For the text-containing cell, return its midpoint in (x, y) coordinate format. 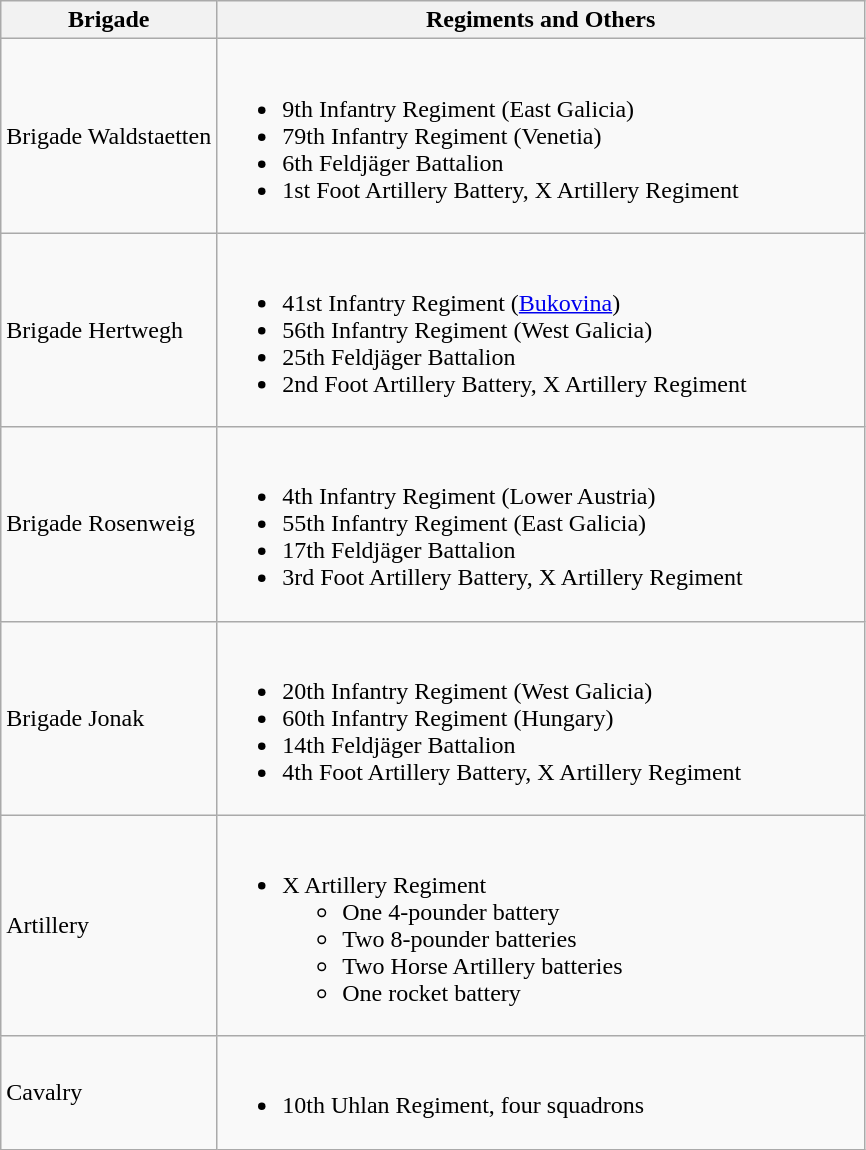
Brigade Rosenweig (109, 524)
Brigade Jonak (109, 718)
9th Infantry Regiment (East Galicia)79th Infantry Regiment (Venetia)6th Feldjäger Battalion1st Foot Artillery Battery, X Artillery Regiment (541, 136)
Cavalry (109, 1092)
Regiments and Others (541, 20)
20th Infantry Regiment (West Galicia)60th Infantry Regiment (Hungary)14th Feldjäger Battalion4th Foot Artillery Battery, X Artillery Regiment (541, 718)
X Artillery RegimentOne 4-pounder batteryTwo 8-pounder batteriesTwo Horse Artillery batteriesOne rocket battery (541, 926)
4th Infantry Regiment (Lower Austria)55th Infantry Regiment (East Galicia)17th Feldjäger Battalion3rd Foot Artillery Battery, X Artillery Regiment (541, 524)
Brigade (109, 20)
41st Infantry Regiment (Bukovina)56th Infantry Regiment (West Galicia)25th Feldjäger Battalion2nd Foot Artillery Battery, X Artillery Regiment (541, 330)
Artillery (109, 926)
Brigade Waldstaetten (109, 136)
10th Uhlan Regiment, four squadrons (541, 1092)
Brigade Hertwegh (109, 330)
